Output the [X, Y] coordinate of the center of the cell containing the given text.  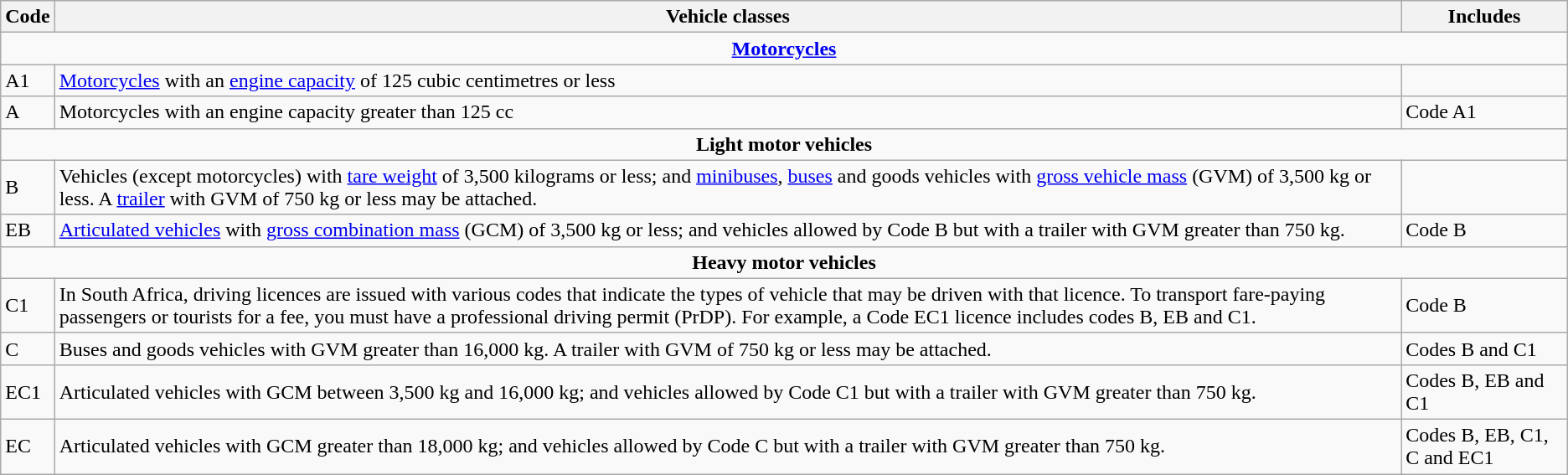
A1 [28, 80]
EC [28, 446]
Code [28, 17]
A [28, 112]
B [28, 188]
Codes B, EB, C1, C and EC1 [1484, 446]
Articulated vehicles with GCM greater than 18,000 kg; and vehicles allowed by Code C but with a trailer with GVM greater than 750 kg. [727, 446]
C [28, 349]
Buses and goods vehicles with GVM greater than 16,000 kg. A trailer with GVM of 750 kg or less may be attached. [727, 349]
Codes B and C1 [1484, 349]
Articulated vehicles with GCM between 3,500 kg and 16,000 kg; and vehicles allowed by Code C1 but with a trailer with GVM greater than 750 kg. [727, 392]
Motorcycles with an engine capacity greater than 125 cc [727, 112]
Codes B, EB and C1 [1484, 392]
Includes [1484, 17]
Motorcycles [784, 49]
Light motor vehicles [784, 144]
Code A1 [1484, 112]
Heavy motor vehicles [784, 262]
EB [28, 230]
Motorcycles with an engine capacity of 125 cubic centimetres or less [727, 80]
C1 [28, 305]
Vehicle classes [727, 17]
EC1 [28, 392]
